Extract the (x, y) coordinate from the center of the cell holding the provided text.  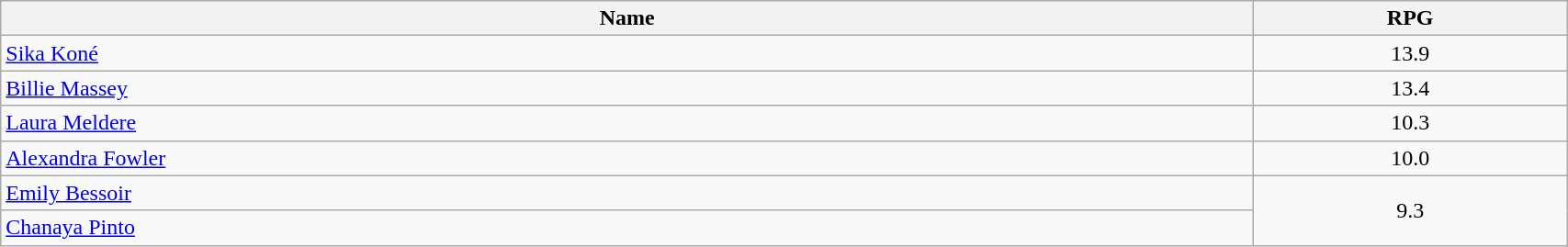
Name (627, 18)
13.4 (1411, 88)
10.3 (1411, 123)
13.9 (1411, 53)
Sika Koné (627, 53)
10.0 (1411, 158)
9.3 (1411, 210)
Billie Massey (627, 88)
Alexandra Fowler (627, 158)
Emily Bessoir (627, 193)
RPG (1411, 18)
Chanaya Pinto (627, 228)
Laura Meldere (627, 123)
